Pinpoint the cell where the given text exists, returning its [x, y] midpoint coordinate. 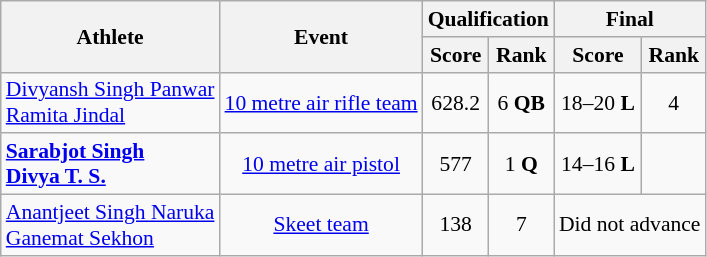
577 [456, 164]
4 [674, 102]
Athlete [110, 36]
Sarabjot SinghDivya T. S. [110, 164]
6 QB [522, 102]
1 Q [522, 164]
Event [322, 36]
18–20 L [598, 102]
7 [522, 226]
Did not advance [630, 226]
Skeet team [322, 226]
Final [630, 19]
10 metre air pistol [322, 164]
628.2 [456, 102]
10 metre air rifle team [322, 102]
14–16 L [598, 164]
Qualification [488, 19]
138 [456, 226]
Anantjeet Singh NarukaGanemat Sekhon [110, 226]
Divyansh Singh PanwarRamita Jindal [110, 102]
